Output the [X, Y] coordinate of the center of the cell containing the given text.  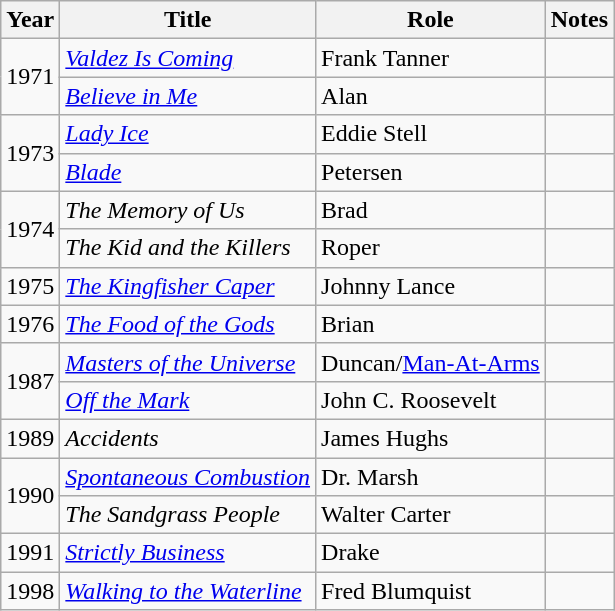
Walking to the Waterline [188, 591]
Strictly Business [188, 553]
Lady Ice [188, 134]
The Memory of Us [188, 210]
Spontaneous Combustion [188, 477]
Duncan/Man-At-Arms [431, 362]
Off the Mark [188, 400]
The Kid and the Killers [188, 248]
John C. Roosevelt [431, 400]
James Hughs [431, 438]
Roper [431, 248]
Fred Blumquist [431, 591]
Walter Carter [431, 515]
Masters of the Universe [188, 362]
Frank Tanner [431, 58]
Petersen [431, 172]
1971 [30, 77]
1973 [30, 153]
1974 [30, 229]
Year [30, 20]
Title [188, 20]
The Kingfisher Caper [188, 286]
Accidents [188, 438]
Drake [431, 553]
1991 [30, 553]
Dr. Marsh [431, 477]
Brian [431, 324]
1975 [30, 286]
1989 [30, 438]
Eddie Stell [431, 134]
1987 [30, 381]
Brad [431, 210]
Johnny Lance [431, 286]
The Sandgrass People [188, 515]
Blade [188, 172]
Believe in Me [188, 96]
Notes [579, 20]
1976 [30, 324]
Alan [431, 96]
1990 [30, 496]
Role [431, 20]
Valdez Is Coming [188, 58]
The Food of the Gods [188, 324]
1998 [30, 591]
